Provide the [X, Y] coordinate of the cell's center where the given text is located.  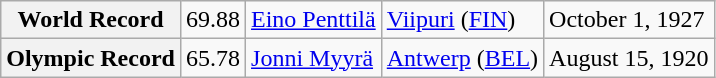
65.78 [212, 58]
Eino Penttilä [314, 20]
Viipuri (FIN) [462, 20]
World Record [91, 20]
Jonni Myyrä [314, 58]
69.88 [212, 20]
October 1, 1927 [629, 20]
Olympic Record [91, 58]
August 15, 1920 [629, 58]
Antwerp (BEL) [462, 58]
